Pinpoint the cell where the given text exists, returning its [X, Y] midpoint coordinate. 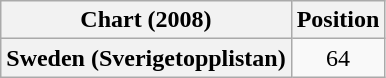
64 [338, 58]
Chart (2008) [146, 20]
Sweden (Sverigetopplistan) [146, 58]
Position [338, 20]
